Extract the (X, Y) coordinate from the center of the cell holding the provided text.  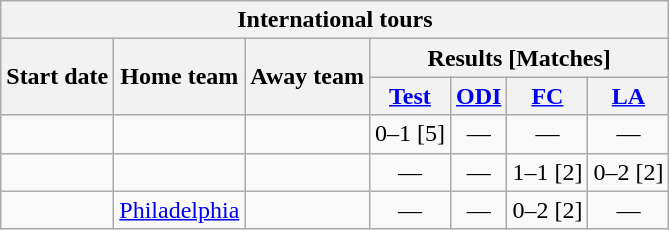
LA (628, 96)
Start date (58, 77)
ODI (478, 96)
Results [Matches] (519, 58)
Home team (180, 77)
Test (410, 96)
International tours (335, 20)
Away team (308, 77)
0–1 [5] (410, 134)
1–1 [2] (548, 172)
Philadelphia (180, 210)
FC (548, 96)
